For the text-containing cell, return its midpoint in (x, y) coordinate format. 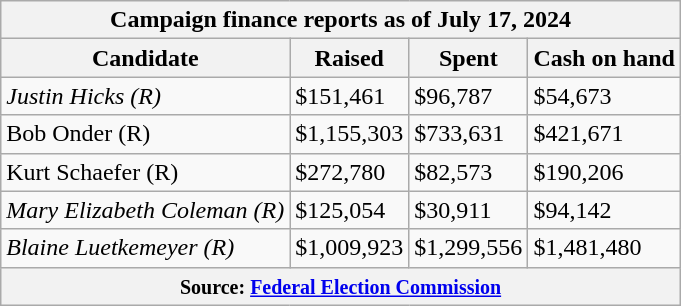
Campaign finance reports as of July 17, 2024 (341, 20)
$151,461 (350, 96)
Bob Onder (R) (146, 134)
$30,911 (468, 210)
$94,142 (604, 210)
$272,780 (350, 172)
$733,631 (468, 134)
$96,787 (468, 96)
$1,299,556 (468, 248)
Candidate (146, 58)
Kurt Schaefer (R) (146, 172)
Blaine Luetkemeyer (R) (146, 248)
Justin Hicks (R) (146, 96)
$82,573 (468, 172)
$1,009,923 (350, 248)
$1,481,480 (604, 248)
Raised (350, 58)
$421,671 (604, 134)
$125,054 (350, 210)
$190,206 (604, 172)
Source: Federal Election Commission (341, 286)
Spent (468, 58)
Mary Elizabeth Coleman (R) (146, 210)
Cash on hand (604, 58)
$1,155,303 (350, 134)
$54,673 (604, 96)
